Pinpoint the cell where the given text exists, returning its [x, y] midpoint coordinate. 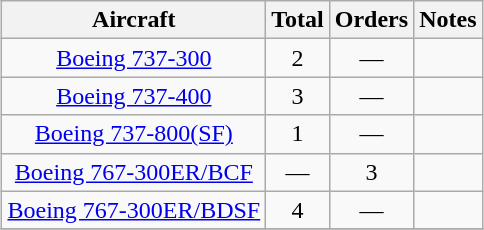
Aircraft [134, 20]
4 [298, 210]
Orders [371, 20]
Total [298, 20]
Notes [448, 20]
Boeing 737-300 [134, 58]
Boeing 767-300ER/BDSF [134, 210]
1 [298, 134]
Boeing 767-300ER/BCF [134, 172]
Boeing 737-800(SF) [134, 134]
Boeing 737-400 [134, 96]
2 [298, 58]
